Provide the [x, y] coordinate of the cell's center where the given text is located.  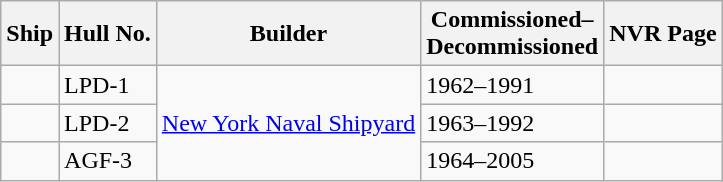
Commissioned–Decommissioned [512, 34]
AGF-3 [108, 161]
Hull No. [108, 34]
1962–1991 [512, 85]
LPD-1 [108, 85]
Ship [30, 34]
LPD-2 [108, 123]
1964–2005 [512, 161]
1963–1992 [512, 123]
NVR Page [663, 34]
New York Naval Shipyard [288, 123]
Builder [288, 34]
